Output the (X, Y) coordinate of the center of the cell containing the given text.  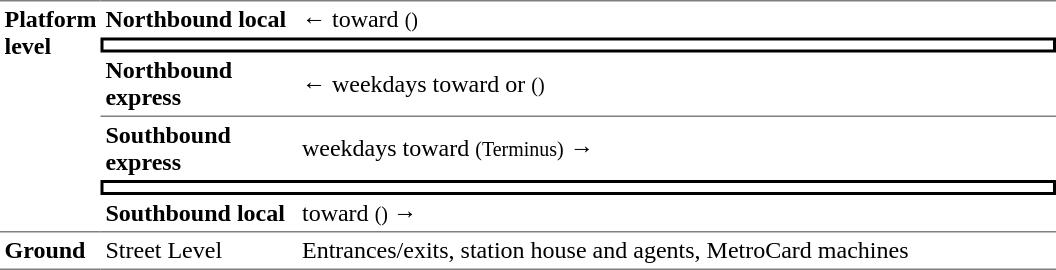
toward () → (676, 214)
weekdays toward (Terminus) → (676, 148)
Northbound local (199, 19)
Platform level (50, 116)
Southbound local (199, 214)
Northbound express (199, 84)
Entrances/exits, station house and agents, MetroCard machines (676, 251)
Ground (50, 251)
Southbound express (199, 148)
← weekdays toward or () (676, 84)
← toward () (676, 19)
Street Level (199, 251)
